Detect which cell encompasses the target text, then output its [x, y] center coordinate. 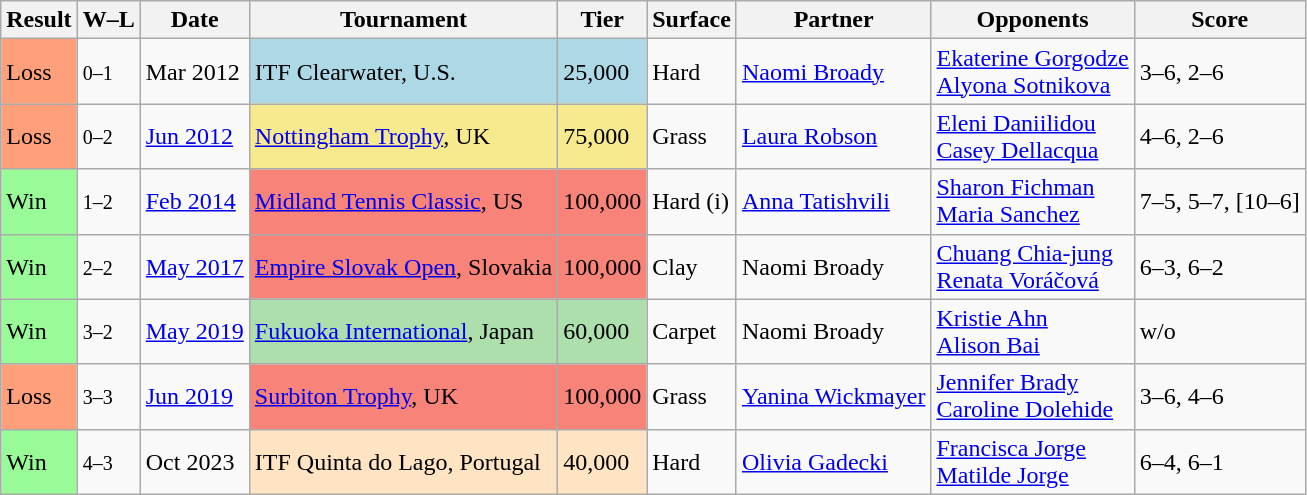
3–6, 2–6 [1220, 72]
Kristie Ahn Alison Bai [1032, 332]
Chuang Chia-jung Renata Voráčová [1032, 266]
4–6, 2–6 [1220, 136]
w/o [1220, 332]
Surface [692, 20]
6–4, 6–1 [1220, 462]
Yanina Wickmayer [834, 396]
Oct 2023 [194, 462]
Mar 2012 [194, 72]
Feb 2014 [194, 202]
Carpet [692, 332]
Jun 2019 [194, 396]
Partner [834, 20]
Opponents [1032, 20]
4–3 [108, 462]
60,000 [602, 332]
3–3 [108, 396]
7–5, 5–7, [10–6] [1220, 202]
0–2 [108, 136]
75,000 [602, 136]
25,000 [602, 72]
Sharon Fichman Maria Sanchez [1032, 202]
Midland Tennis Classic, US [403, 202]
Jun 2012 [194, 136]
Date [194, 20]
Ekaterine Gorgodze Alyona Sotnikova [1032, 72]
Score [1220, 20]
May 2019 [194, 332]
Result [39, 20]
0–1 [108, 72]
Olivia Gadecki [834, 462]
2–2 [108, 266]
Tier [602, 20]
Nottingham Trophy, UK [403, 136]
ITF Clearwater, U.S. [403, 72]
Jennifer Brady Caroline Dolehide [1032, 396]
Anna Tatishvili [834, 202]
Clay [692, 266]
Surbiton Trophy, UK [403, 396]
Empire Slovak Open, Slovakia [403, 266]
6–3, 6–2 [1220, 266]
ITF Quinta do Lago, Portugal [403, 462]
Laura Robson [834, 136]
May 2017 [194, 266]
Francisca Jorge Matilde Jorge [1032, 462]
3–2 [108, 332]
40,000 [602, 462]
1–2 [108, 202]
Eleni Daniilidou Casey Dellacqua [1032, 136]
Hard (i) [692, 202]
3–6, 4–6 [1220, 396]
Tournament [403, 20]
W–L [108, 20]
Fukuoka International, Japan [403, 332]
